Identify which cell holds the provided text, then report its [x, y] central coordinate. 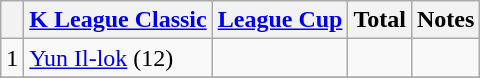
League Cup [280, 20]
1 [12, 58]
Yun Il-lok (12) [118, 58]
K League Classic [118, 20]
Notes [445, 20]
Total [380, 20]
